Output the (x, y) coordinate of the center of the cell containing the given text.  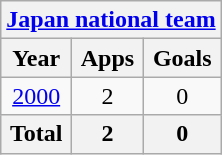
Total (36, 134)
2000 (36, 96)
Apps (108, 58)
Japan national team (111, 20)
Year (36, 58)
Goals (182, 58)
